Return (X, Y) of the center of cell containing provided text 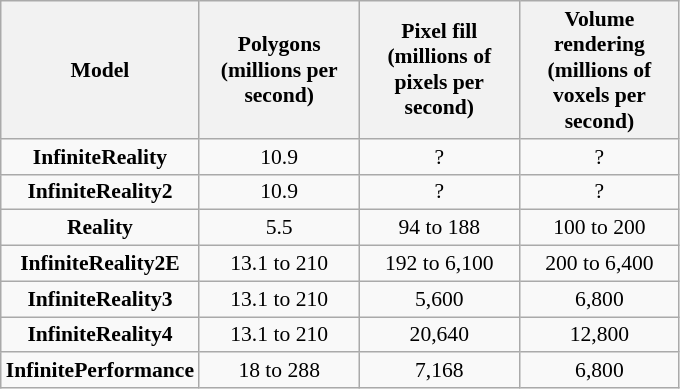
InfinitePerformance (100, 371)
20,640 (439, 335)
InfiniteReality2E (100, 264)
94 to 188 (439, 228)
18 to 288 (279, 371)
InfiniteReality (100, 157)
Volume rendering (millions of voxels per second) (599, 70)
200 to 6,400 (599, 264)
InfiniteReality3 (100, 299)
InfiniteReality4 (100, 335)
Model (100, 70)
100 to 200 (599, 228)
Pixel fill (millions of pixels per second) (439, 70)
5,600 (439, 299)
Polygons (millions per second) (279, 70)
192 to 6,100 (439, 264)
InfiniteReality2 (100, 192)
12,800 (599, 335)
5.5 (279, 228)
Reality (100, 228)
7,168 (439, 371)
